Detect which cell encompasses the target text, then output its [x, y] center coordinate. 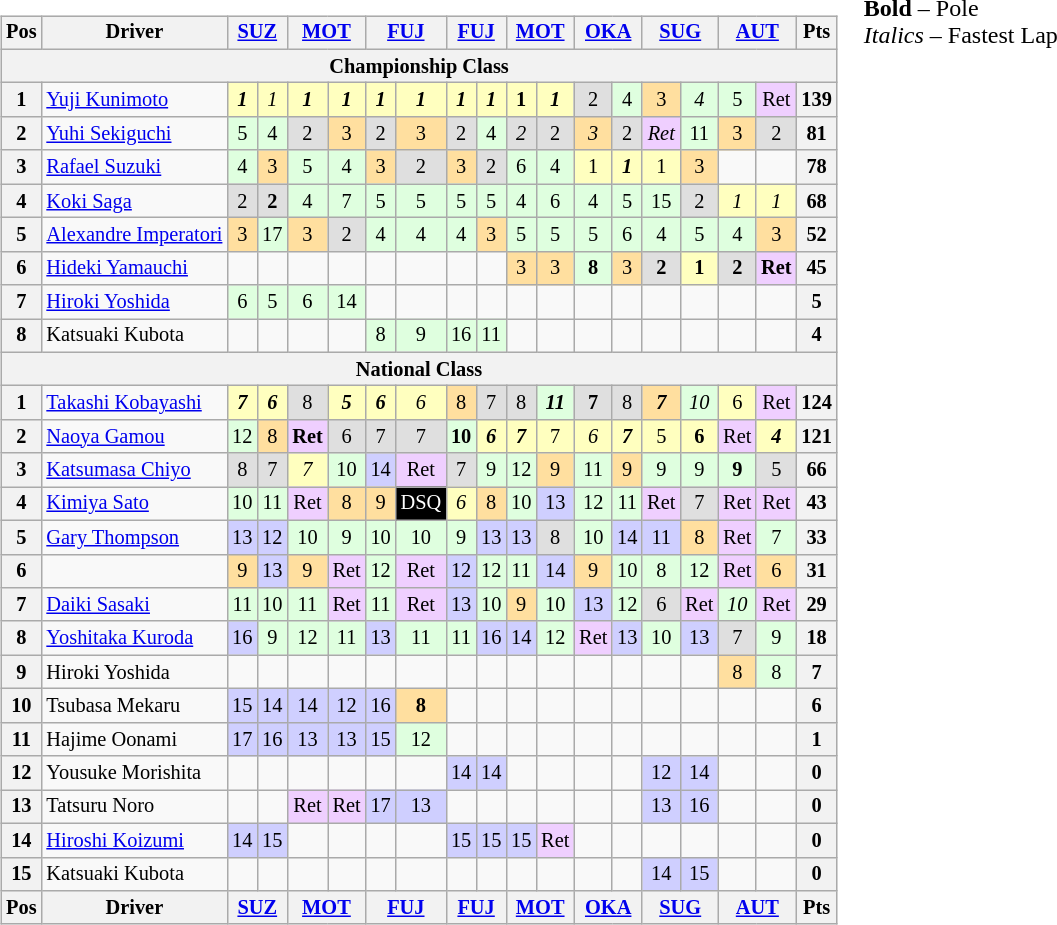
DSQ [421, 504]
Hajime Oonami [134, 739]
Tsubasa Mekaru [134, 706]
29 [816, 605]
43 [816, 504]
Hideki Yamauchi [134, 268]
121 [816, 437]
18 [816, 638]
Takashi Kobayashi [134, 403]
Alexandre Imperatori [134, 235]
Yuji Kunimoto [134, 100]
Championship Class [418, 66]
Gary Thompson [134, 537]
Yousuke Morishita [134, 773]
Naoya Gamou [134, 437]
33 [816, 537]
52 [816, 235]
Yoshitaka Kuroda [134, 638]
Tatsuru Noro [134, 807]
81 [816, 134]
66 [816, 470]
139 [816, 100]
Katsumasa Chiyo [134, 470]
Yuhi Sekiguchi [134, 134]
45 [816, 268]
Hiroshi Koizumi [134, 840]
Daiki Sasaki [134, 605]
Rafael Suzuki [134, 167]
31 [816, 571]
68 [816, 201]
Koki Saga [134, 201]
Kimiya Sato [134, 504]
National Class [418, 369]
78 [816, 167]
124 [816, 403]
